Search for the cell housing the specified text and yield its (x, y) center coordinate. 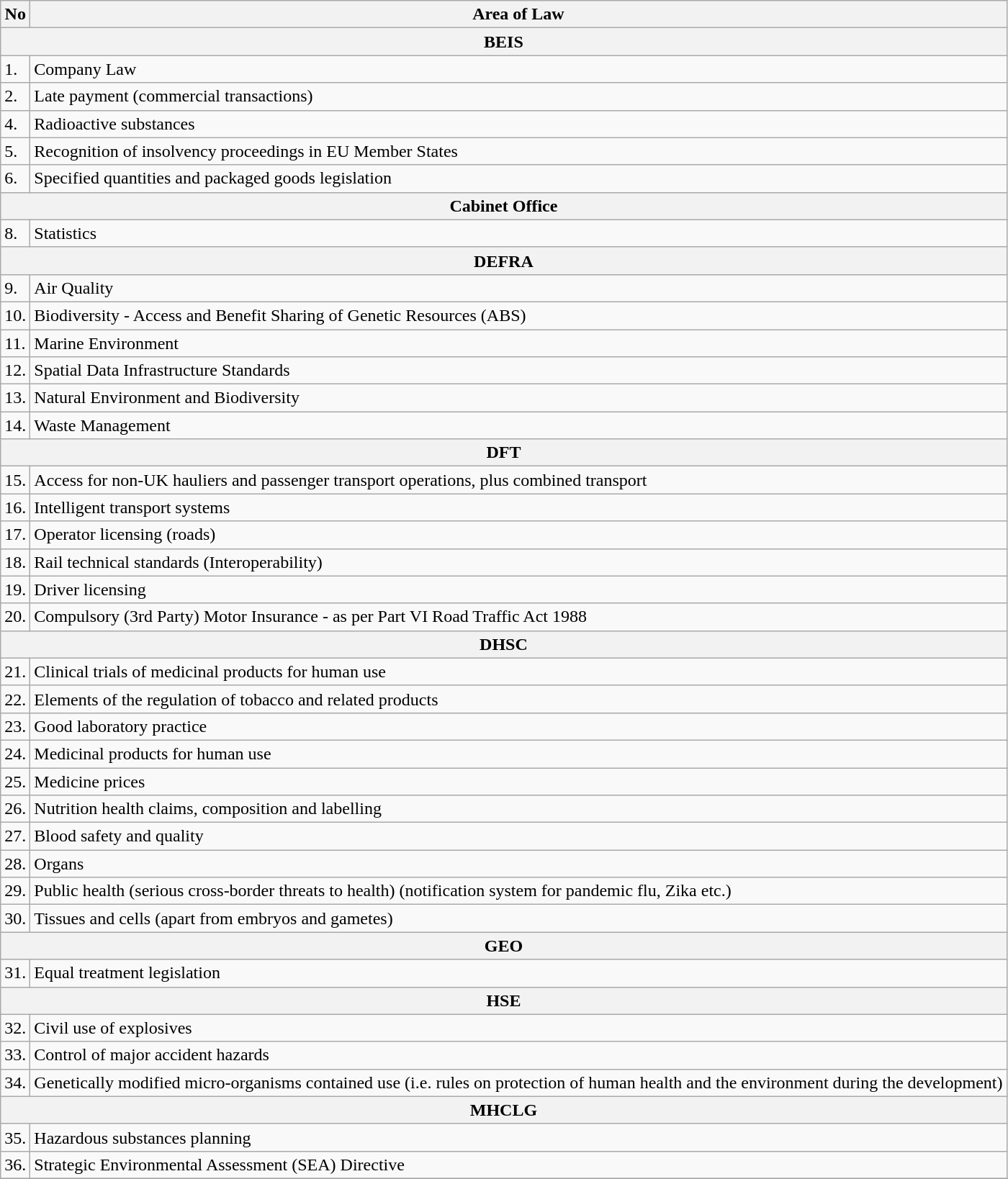
11. (16, 343)
Biodiversity - Access and Benefit Sharing of Genetic Resources (ABS) (518, 315)
BEIS (504, 42)
Hazardous substances planning (518, 1137)
10. (16, 315)
Natural Environment and Biodiversity (518, 398)
Statistics (518, 233)
Medicinal products for human use (518, 754)
6. (16, 179)
26. (16, 809)
30. (16, 918)
36. (16, 1165)
Driver licensing (518, 589)
Operator licensing (roads) (518, 535)
No (16, 14)
Air Quality (518, 288)
Late payment (commercial transactions) (518, 96)
31. (16, 973)
Company Law (518, 69)
5. (16, 151)
24. (16, 754)
21. (16, 672)
Clinical trials of medicinal products for human use (518, 672)
28. (16, 864)
Public health (serious cross-border threats to health) (notification system for pandemic flu, Zika etc.) (518, 891)
Civil use of explosives (518, 1028)
32. (16, 1028)
35. (16, 1137)
13. (16, 398)
Area of Law (518, 14)
Tissues and cells (apart from embryos and gametes) (518, 918)
29. (16, 891)
GEO (504, 946)
Cabinet Office (504, 206)
Elements of the regulation of tobacco and related products (518, 699)
Organs (518, 864)
25. (16, 781)
23. (16, 726)
Good laboratory practice (518, 726)
Waste Management (518, 425)
Specified quantities and packaged goods legislation (518, 179)
8. (16, 233)
2. (16, 96)
Intelligent transport systems (518, 507)
Equal treatment legislation (518, 973)
Genetically modified micro-organisms contained use (i.e. rules on protection of human health and the environment during the development) (518, 1083)
12. (16, 371)
Blood safety and quality (518, 836)
1. (16, 69)
Nutrition health claims, composition and labelling (518, 809)
Compulsory (3rd Party) Motor Insurance - as per Part VI Road Traffic Act 1988 (518, 617)
DEFRA (504, 261)
4. (16, 124)
22. (16, 699)
MHCLG (504, 1110)
17. (16, 535)
34. (16, 1083)
DFT (504, 453)
20. (16, 617)
Control of major accident hazards (518, 1055)
DHSC (504, 644)
Medicine prices (518, 781)
Radioactive substances (518, 124)
16. (16, 507)
15. (16, 480)
Access for non-UK hauliers and passenger transport operations, plus combined transport (518, 480)
14. (16, 425)
Rail technical standards (Interoperability) (518, 562)
27. (16, 836)
HSE (504, 1000)
Recognition of insolvency proceedings in EU Member States (518, 151)
33. (16, 1055)
Spatial Data Infrastructure Standards (518, 371)
9. (16, 288)
Strategic Environmental Assessment (SEA) Directive (518, 1165)
Marine Environment (518, 343)
18. (16, 562)
19. (16, 589)
